From the cell containing the given text, extract its center point as (x, y) coordinate. 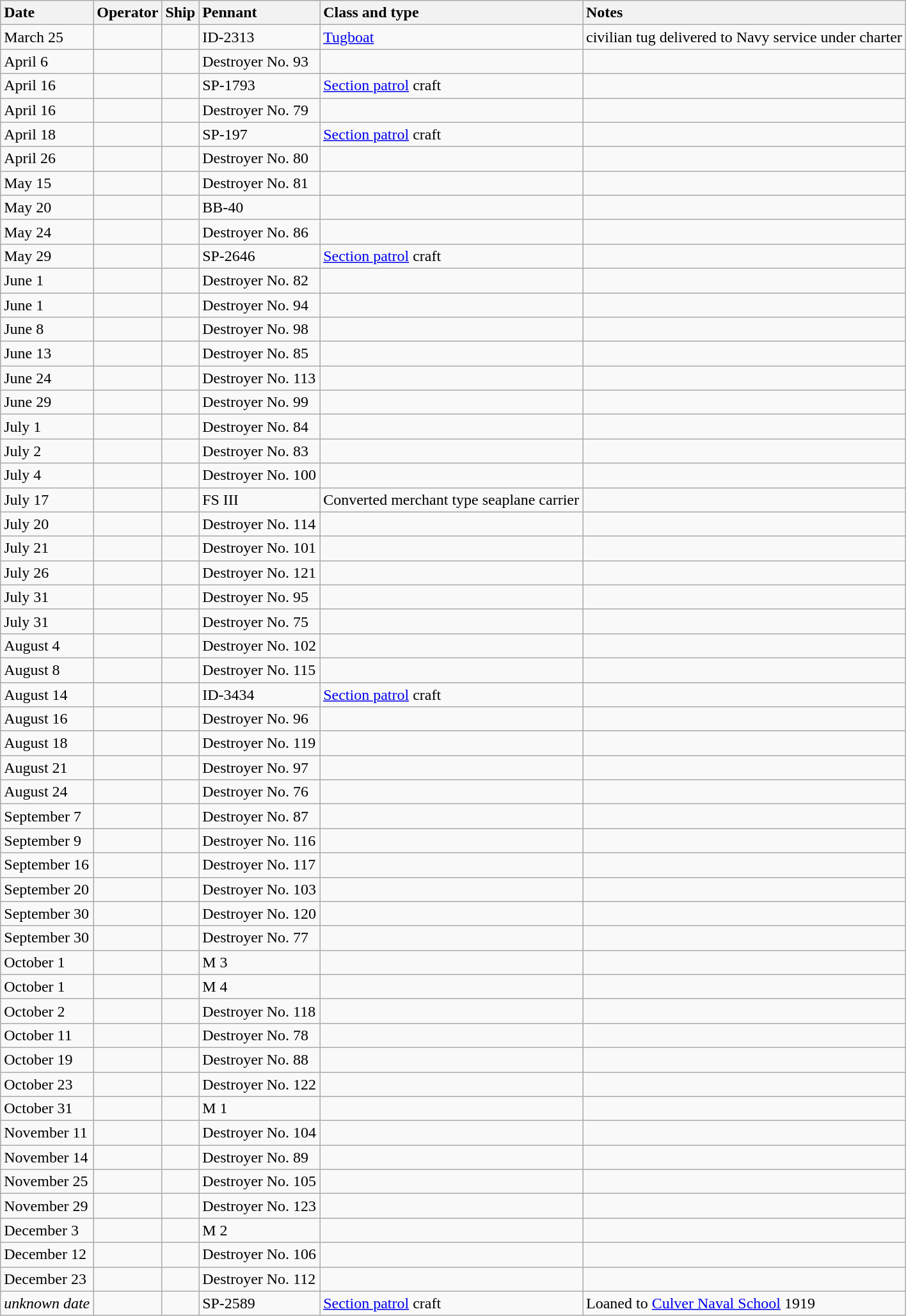
FS III (260, 500)
August 4 (47, 646)
Destroyer No. 103 (260, 889)
July 21 (47, 548)
Destroyer No. 97 (260, 768)
December 3 (47, 1230)
July 2 (47, 451)
Destroyer No. 122 (260, 1084)
Destroyer No. 89 (260, 1157)
Loaned to Culver Naval School 1919 (743, 1303)
Destroyer No. 104 (260, 1133)
Destroyer No. 99 (260, 402)
SP-1793 (260, 86)
Destroyer No. 87 (260, 816)
Destroyer No. 82 (260, 280)
Destroyer No. 98 (260, 329)
July 17 (47, 500)
April 26 (47, 159)
M 3 (260, 962)
August 24 (47, 792)
Destroyer No. 119 (260, 743)
Destroyer No. 81 (260, 183)
Destroyer No. 95 (260, 597)
M 1 (260, 1109)
December 23 (47, 1279)
July 20 (47, 524)
Destroyer No. 106 (260, 1255)
Destroyer No. 121 (260, 573)
Destroyer No. 85 (260, 354)
Destroyer No. 120 (260, 914)
Converted merchant type seaplane carrier (452, 500)
Destroyer No. 113 (260, 378)
June 29 (47, 402)
Destroyer No. 78 (260, 1035)
May 20 (47, 207)
November 29 (47, 1206)
unknown date (47, 1303)
September 20 (47, 889)
October 23 (47, 1084)
June 8 (47, 329)
October 11 (47, 1035)
May 15 (47, 183)
Destroyer No. 88 (260, 1059)
September 9 (47, 841)
Tugboat (452, 37)
December 12 (47, 1255)
M 2 (260, 1230)
November 25 (47, 1182)
August 14 (47, 694)
July 1 (47, 427)
Destroyer No. 84 (260, 427)
October 19 (47, 1059)
SP-197 (260, 134)
August 16 (47, 719)
Class and type (452, 13)
August 21 (47, 768)
Destroyer No. 116 (260, 841)
Destroyer No. 101 (260, 548)
Operator (128, 13)
Destroyer No. 105 (260, 1182)
July 26 (47, 573)
May 24 (47, 232)
August 8 (47, 670)
Destroyer No. 117 (260, 865)
civilian tug delivered to Navy service under charter (743, 37)
July 4 (47, 475)
M 4 (260, 987)
Destroyer No. 93 (260, 61)
Date (47, 13)
SP-2646 (260, 256)
October 2 (47, 1011)
June 13 (47, 354)
ID-2313 (260, 37)
Destroyer No. 77 (260, 938)
Destroyer No. 102 (260, 646)
Destroyer No. 76 (260, 792)
September 7 (47, 816)
Destroyer No. 118 (260, 1011)
November 14 (47, 1157)
Notes (743, 13)
April 6 (47, 61)
September 16 (47, 865)
Destroyer No. 100 (260, 475)
May 29 (47, 256)
Destroyer No. 83 (260, 451)
Pennant (260, 13)
Destroyer No. 80 (260, 159)
Destroyer No. 115 (260, 670)
BB-40 (260, 207)
Destroyer No. 123 (260, 1206)
Destroyer No. 94 (260, 305)
October 31 (47, 1109)
Destroyer No. 114 (260, 524)
SP-2589 (260, 1303)
Destroyer No. 96 (260, 719)
March 25 (47, 37)
Destroyer No. 112 (260, 1279)
ID-3434 (260, 694)
November 11 (47, 1133)
Destroyer No. 75 (260, 621)
Ship (180, 13)
August 18 (47, 743)
June 24 (47, 378)
Destroyer No. 79 (260, 110)
April 18 (47, 134)
Destroyer No. 86 (260, 232)
